Search for the cell housing the specified text and yield its (X, Y) center coordinate. 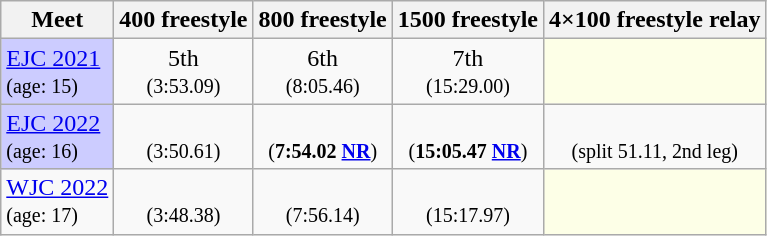
4×100 freestyle relay (655, 20)
(7:54.02 NR) (322, 136)
(7:56.14) (322, 202)
5th(3:53.09) (184, 72)
(3:48.38) (184, 202)
WJC 2022(age: 17) (58, 202)
(3:50.61) (184, 136)
1500 freestyle (468, 20)
800 freestyle (322, 20)
(split 51.11, 2nd leg) (655, 136)
(15:05.47 NR) (468, 136)
(15:17.97) (468, 202)
Meet (58, 20)
6th(8:05.46) (322, 72)
EJC 2021(age: 15) (58, 72)
400 freestyle (184, 20)
7th(15:29.00) (468, 72)
EJC 2022(age: 16) (58, 136)
